Capture the cell that displays the provided text and extract its (X, Y) central coordinate. 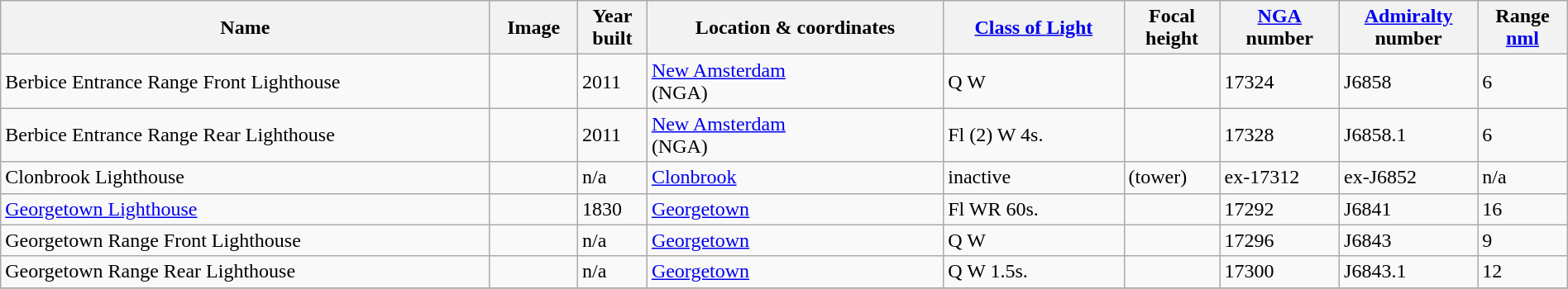
12 (1523, 272)
(tower) (1172, 178)
17328 (1279, 135)
17324 (1279, 81)
17300 (1279, 272)
J6843.1 (1409, 272)
inactive (1034, 178)
17292 (1279, 209)
Image (534, 28)
17296 (1279, 240)
Rangenml (1523, 28)
Admiraltynumber (1409, 28)
Georgetown Range Front Lighthouse (245, 240)
J6843 (1409, 240)
Q W 1.5s. (1034, 272)
Class of Light (1034, 28)
Berbice Entrance Range Rear Lighthouse (245, 135)
J6858 (1409, 81)
NGAnumber (1279, 28)
ex-17312 (1279, 178)
Berbice Entrance Range Front Lighthouse (245, 81)
Name (245, 28)
9 (1523, 240)
16 (1523, 209)
Fl WR 60s. (1034, 209)
Clonbrook Lighthouse (245, 178)
1830 (612, 209)
Georgetown Lighthouse (245, 209)
Yearbuilt (612, 28)
Location & coordinates (795, 28)
Clonbrook (795, 178)
J6841 (1409, 209)
Fl (2) W 4s. (1034, 135)
ex-J6852 (1409, 178)
Focalheight (1172, 28)
Georgetown Range Rear Lighthouse (245, 272)
J6858.1 (1409, 135)
